Extract the [X, Y] coordinate from the center of the cell holding the provided text.  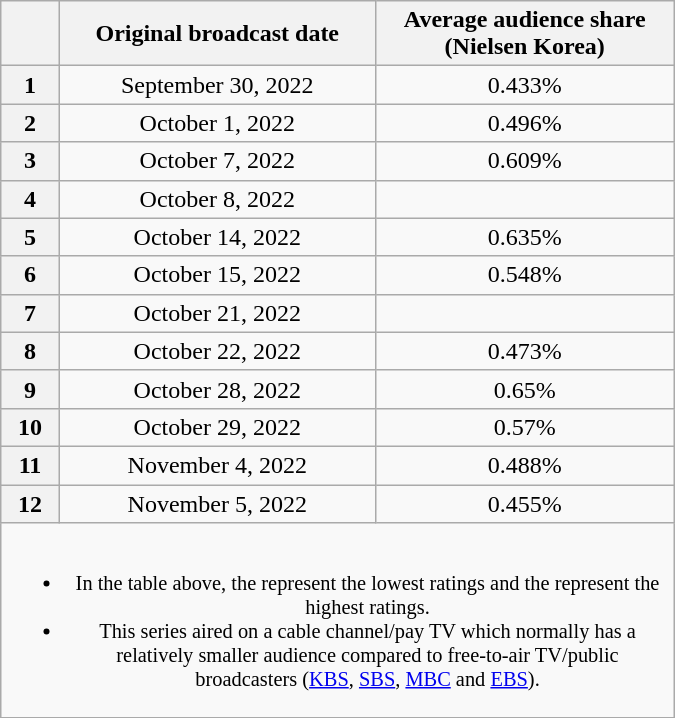
4 [30, 199]
8 [30, 351]
October 1, 2022 [217, 123]
October 14, 2022 [217, 237]
12 [30, 503]
2 [30, 123]
7 [30, 313]
Original broadcast date [217, 34]
0.609% [524, 161]
0.473% [524, 351]
0.433% [524, 85]
Average audience share(Nielsen Korea) [524, 34]
3 [30, 161]
October 22, 2022 [217, 351]
0.57% [524, 427]
5 [30, 237]
9 [30, 389]
October 15, 2022 [217, 275]
0.455% [524, 503]
1 [30, 85]
November 4, 2022 [217, 465]
November 5, 2022 [217, 503]
6 [30, 275]
10 [30, 427]
0.548% [524, 275]
0.65% [524, 389]
September 30, 2022 [217, 85]
October 21, 2022 [217, 313]
October 7, 2022 [217, 161]
0.635% [524, 237]
0.488% [524, 465]
0.496% [524, 123]
October 8, 2022 [217, 199]
October 28, 2022 [217, 389]
11 [30, 465]
October 29, 2022 [217, 427]
